Detect which cell encompasses the target text, then output its (X, Y) center coordinate. 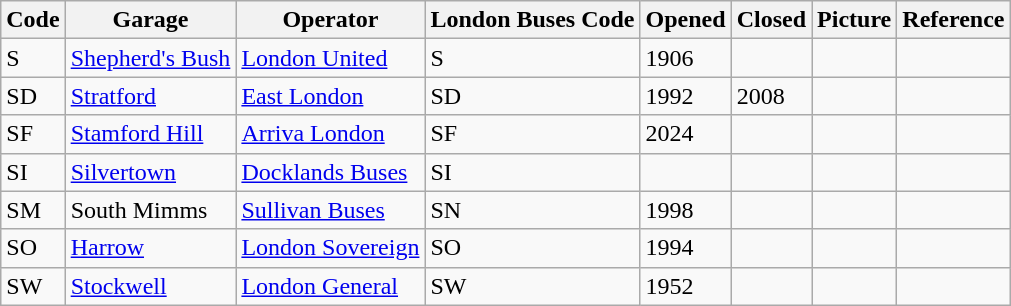
London Buses Code (532, 20)
Closed (771, 20)
Arriva London (330, 134)
Stratford (150, 96)
Silvertown (150, 172)
1994 (686, 248)
Harrow (150, 248)
Reference (954, 20)
Docklands Buses (330, 172)
East London (330, 96)
Stamford Hill (150, 134)
Sullivan Buses (330, 210)
SM (33, 210)
SN (532, 210)
1998 (686, 210)
Opened (686, 20)
1952 (686, 286)
1906 (686, 58)
South Mimms (150, 210)
Shepherd's Bush (150, 58)
London General (330, 286)
2008 (771, 96)
Code (33, 20)
London United (330, 58)
1992 (686, 96)
2024 (686, 134)
Garage (150, 20)
London Sovereign (330, 248)
Operator (330, 20)
Picture (854, 20)
Stockwell (150, 286)
